Locate the cell with the specified text and output its [x, y] center coordinate. 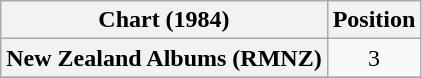
3 [374, 58]
Position [374, 20]
Chart (1984) [164, 20]
New Zealand Albums (RMNZ) [164, 58]
